Output the (X, Y) coordinate of the center of the cell containing the given text.  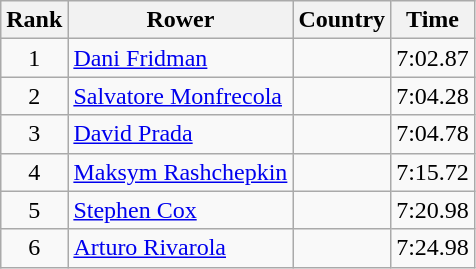
Rower (180, 20)
Maksym Rashchepkin (180, 172)
5 (34, 210)
Salvatore Monfrecola (180, 96)
7:15.72 (433, 172)
7:02.87 (433, 58)
6 (34, 248)
7:04.78 (433, 134)
1 (34, 58)
Time (433, 20)
Dani Fridman (180, 58)
7:24.98 (433, 248)
2 (34, 96)
Rank (34, 20)
7:04.28 (433, 96)
Stephen Cox (180, 210)
David Prada (180, 134)
4 (34, 172)
Arturo Rivarola (180, 248)
Country (342, 20)
3 (34, 134)
7:20.98 (433, 210)
